Pinpoint the cell where the given text exists, returning its [X, Y] midpoint coordinate. 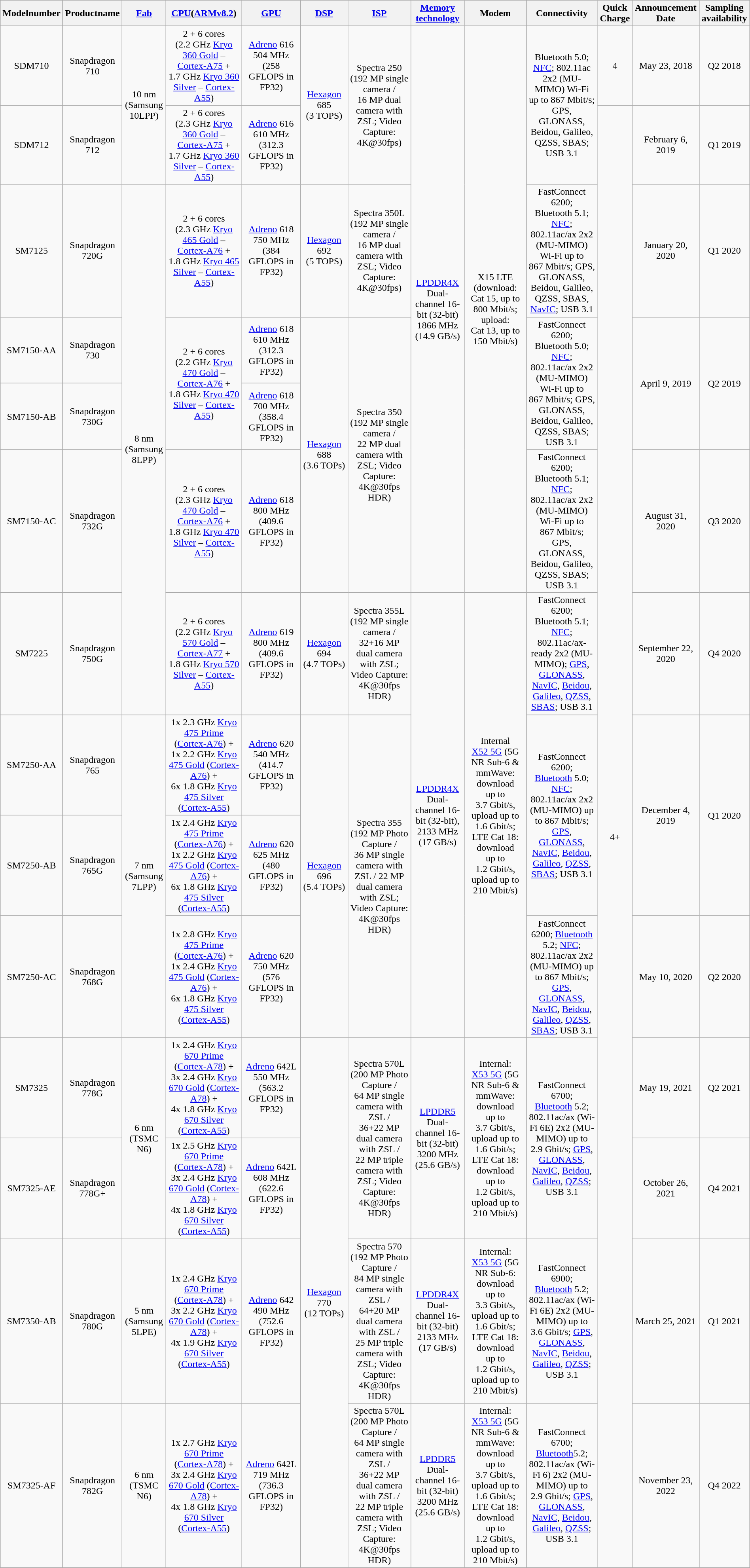
Snapdragon 730G [92, 417]
FastConnect 6200; Bluetooth 5.0; NFC; 802.11ac/ax 2x2 (MU-MIMO) Wi-Fi up to 867 Mbit/s; GPS, GLONASS, Beidou, Galileo, QZSS, SBAS; USB 3.1 [562, 383]
2 + 6 cores (2.2 GHz Kryo 360 Gold – Cortex-A75 + 1.7 GHz Kryo 360 Silver – Cortex-A55) [204, 66]
Q3 2020 [724, 521]
Hexagon 692 (5 TOPS) [324, 251]
Q4 2021 [724, 1188]
Adreno 642 490 MHz (752.6 GFLOPS in FP32) [271, 1321]
Snapdragon 768G [92, 976]
Snapdragon 750G [92, 654]
SDM712 [32, 145]
May 10, 2020 [666, 976]
SM7250-AC [32, 976]
September 22, 2020 [666, 654]
Adreno 642L 719 MHz (736.3 GFLOPS in FP32) [271, 1486]
Hexagon 770 (12 TOPs) [324, 1303]
2 + 6 cores (2.3 GHz Kryo 360 Gold – Cortex-A75 + 1.7 GHz Kryo 360 Silver – Cortex-A55) [204, 145]
7 nm (Samsung 7LPP) [144, 876]
SM7150-AB [32, 417]
February 6, 2019 [666, 145]
Memory technology [437, 13]
FastConnect 6700; Bluetooth 5.2; 802.11ac/ax (Wi-Fi 6E) 2x2 (MU-MIMO) up to 2.9 Gbit/s; GPS, GLONASS, NavIC, Beidou, Galileo, QZSS; USB 3.1 [562, 1138]
SM7125 [32, 251]
Bluetooth 5.0; NFC; 802.11ac 2x2 (MU-MIMO) Wi-Fi up to 867 Mbit/s; GPS, GLONASS, Beidou, Galileo, QZSS, SBAS; USB 3.1 [562, 105]
Adreno 642L 550 MHz (563.2 GFLOPS in FP32) [271, 1088]
5 nm (Samsung 5LPE) [144, 1321]
Snapdragon 782G [92, 1486]
Snapdragon 780G [92, 1321]
Adreno 620 540 MHz (414.7 GFLOPS in FP32) [271, 765]
FastConnect 6900; Bluetooth 5.2; 802.11ac/ax (Wi-Fi 6E) 2x2 (MU-MIMO) up to 3.6 Gbit/s; GPS, GLONASS, NavIC, Beidou, Galileo, QZSS; USB 3.1 [562, 1321]
December 4, 2019 [666, 815]
10 nm (Samsung 10LPP) [144, 105]
1x 2.4 GHz Kryo 670 Prime (Cortex-A78) +3x 2.2 GHz Kryo 670 Gold (Cortex-A78) +4x 1.9 GHz Kryo 670 Silver (Cortex-A55) [204, 1321]
Q2 2020 [724, 976]
2 + 6 cores (2.2 GHz Kryo 570 Gold – Cortex-A77 + 1.8 GHz Kryo 570 Silver – Cortex-A55) [204, 654]
Connectivity [562, 13]
January 20, 2020 [666, 251]
LPDDR4X Dual-channel 16-bit (32-bit), 2133 MHz (17 GB/s) [437, 815]
Hexagon 685 (3 TOPS) [324, 105]
X15 LTE (download: Cat 15, up to 800 Mbit/s; upload: Cat 13, up to 150 Mbit/s) [495, 309]
LPDDR4X Dual-channel 16-bit (32-bit) 1866 MHz (14.9 GB/s) [437, 309]
Adreno 618 750 MHz (384 GFLOPS in FP32) [271, 251]
Spectra 355 (192 MP Photo Capture / 36 MP single camera with ZSL / 22 MP dual camera with ZSL; Video Capture: 4K@30fps HDR) [379, 876]
4 [615, 66]
Modelnumber [32, 13]
SM7150-AC [32, 521]
Q2 2018 [724, 66]
SM7325-AF [32, 1486]
Snapdragon 710 [92, 66]
Internal: X53 5G (5G NR Sub-6: download up to 3.3 Gbit/s, upload up to 1.6 Gbit/s; LTE Cat 18: download up to 1.2 Gbit/s, upload up to 210 Mbit/s) [495, 1321]
Q2 2021 [724, 1088]
1x 2.7 GHz Kryo 670 Prime (Cortex-A78) +3x 2.4 GHz Kryo 670 Gold (Cortex-A78) +4x 1.8 GHz Kryo 670 Silver (Cortex-A55) [204, 1486]
FastConnect 6200; Bluetooth 5.1; NFC; 802.11ac/ax 2x2 (MU-MIMO) Wi-Fi up to 867 Mbit/s; GPS, GLONASS, Beidou, Galileo, QZSS, SBAS, NavIC; USB 3.1 [562, 251]
FastConnect 6700; Bluetooth5.2; 802.11ac/ax (Wi-Fi 6) 2x2 (MU-MIMO) up to 2.9 Gbit/s; GPS, GLONASS, NavIC, Beidou, Galileo, QZSS; USB 3.1 [562, 1486]
Q1 2021 [724, 1321]
Adreno 620 625 MHz (480 GFLOPS in FP32) [271, 865]
1x 2.4 GHz Kryo 475 Prime (Cortex-A76) +1x 2.2 GHz Kryo 475 Gold (Cortex-A76) +6x 1.8 GHz Kryo 475 Silver (Cortex-A55) [204, 865]
Q2 2019 [724, 383]
2 + 6 cores (2.3 GHz Kryo 465 Gold – Cortex-A76 + 1.8 GHz Kryo 465 Silver – Cortex-A55) [204, 251]
FastConnect 6200; Bluetooth 5.1; NFC; 802.11ac/ax 2x2 (MU-MIMO) Wi-Fi up to 867 Mbit/s; GPS, GLONASS, Beidou, Galileo, QZSS, SBAS; USB 3.1 [562, 521]
4+ [615, 836]
1x 2.4 GHz Kryo 670 Prime (Cortex-A78) +3x 2.4 GHz Kryo 670 Gold (Cortex-A78) +4x 1.8 GHz Kryo 670 Silver (Cortex-A55) [204, 1088]
Sampling availability [724, 13]
SM7150-AA [32, 350]
Snapdragon 712 [92, 145]
Q4 2020 [724, 654]
SDM710 [32, 66]
Hexagon 696 (5.4 TOPs) [324, 876]
Adreno 618 800 MHz (409.6 GFLOPS in FP32) [271, 521]
Adreno 620 750 MHz (576 GFLOPS in FP32) [271, 976]
Spectra 350L (192 MP single camera / 16 MP dual camera with ZSL; Video Capture: 4K@30fps) [379, 251]
Adreno 642L 608 MHz (622.6 GFLOPS in FP32) [271, 1188]
Adreno 618 700 MHz (358.4 GFLOPS in FP32) [271, 417]
1x 2.5 GHz Kryo 670 Prime (Cortex-A78) +3x 2.4 GHz Kryo 670 Gold (Cortex-A78) +4x 1.8 GHz Kryo 670 Silver (Cortex-A55) [204, 1188]
Productname [92, 13]
Snapdragon 765 [92, 765]
SM7225 [32, 654]
March 25, 2021 [666, 1321]
Q1 2019 [724, 145]
GPU [271, 13]
CPU(ARMv8.2) [204, 13]
Spectra 250 (192 MP single camera / 16 MP dual camera with ZSL; Video Capture: 4K@30fps) [379, 105]
Announcement Date [666, 13]
FastConnect 6200; Bluetooth 5.1; NFC; 802.11ac/ax-ready 2x2 (MU-MIMO); GPS, GLONASS, NavIC, Beidou, Galileo, QZSS, SBAS; USB 3.1 [562, 654]
2 + 6 cores (2.3 GHz Kryo 470 Gold – Cortex-A76 + 1.8 GHz Kryo 470 Silver – Cortex-A55) [204, 521]
Adreno 619 800 MHz (409.6 GFLOPS in FP32) [271, 654]
May 23, 2018 [666, 66]
Snapdragon 730 [92, 350]
1x 2.8 GHz Kryo 475 Prime (Cortex-A76) +1x 2.4 GHz Kryo 475 Gold (Cortex-A76) +6x 1.8 GHz Kryo 475 Silver (Cortex-A55) [204, 976]
Hexagon 694 (4.7 TOPs) [324, 654]
Quick Charge [615, 13]
October 26, 2021 [666, 1188]
SM7325-AE [32, 1188]
November 23, 2022 [666, 1486]
Snapdragon 778G [92, 1088]
Snapdragon 778G+ [92, 1188]
Spectra 355L (192 MP single camera / 32+16 MP dual camera with ZSL; Video Capture: 4K@30fps HDR) [379, 654]
Q4 2022 [724, 1486]
1x 2.3 GHz Kryo 475 Prime (Cortex-A76) +1x 2.2 GHz Kryo 475 Gold (Cortex-A76) +6x 1.8 GHz Kryo 475 Silver (Cortex-A55) [204, 765]
Modem [495, 13]
Hexagon 688 (3.6 TOPs) [324, 455]
DSP [324, 13]
FastConnect 6200; Bluetooth 5.0; NFC; 802.11ac/ax 2x2 (MU-MIMO) up to 867 Mbit/s; GPS, GLONASS, NavIC, Beidou, Galileo, QZSS, SBAS; USB 3.1 [562, 815]
SM7250-AB [32, 865]
8 nm (Samsung 8LPP) [144, 449]
LPDDR4X Dual-channel 16-bit (32-bit) 2133 MHz (17 GB/s) [437, 1321]
Snapdragon 732G [92, 521]
May 19, 2021 [666, 1088]
SM7350-AB [32, 1321]
SM7250-AA [32, 765]
Adreno 616 504 MHz (258 GFLOPS in FP32) [271, 66]
Spectra 350 (192 MP single camera / 22 MP dual camera with ZSL; Video Capture: 4K@30fps HDR) [379, 455]
ISP [379, 13]
Adreno 618 610 MHz (312.3 GFLOPS in FP32) [271, 350]
SM7325 [32, 1088]
Adreno 616 610 MHz (312.3 GFLOPS in FP32) [271, 145]
2 + 6 cores (2.2 GHz Kryo 470 Gold – Cortex-A76 + 1.8 GHz Kryo 470 Silver – Cortex-A55) [204, 383]
Snapdragon 720G [92, 251]
April 9, 2019 [666, 383]
August 31, 2020 [666, 521]
Snapdragon 765G [92, 865]
Fab [144, 13]
FastConnect 6200; Bluetooth 5.2; NFC; 802.11ac/ax 2x2 (MU-MIMO) up to 867 Mbit/s; GPS, GLONASS, NavIC, Beidou, Galileo, QZSS, SBAS; USB 3.1 [562, 976]
